Scan for the cell matching the given text and deliver its (x, y) coordinate at center. 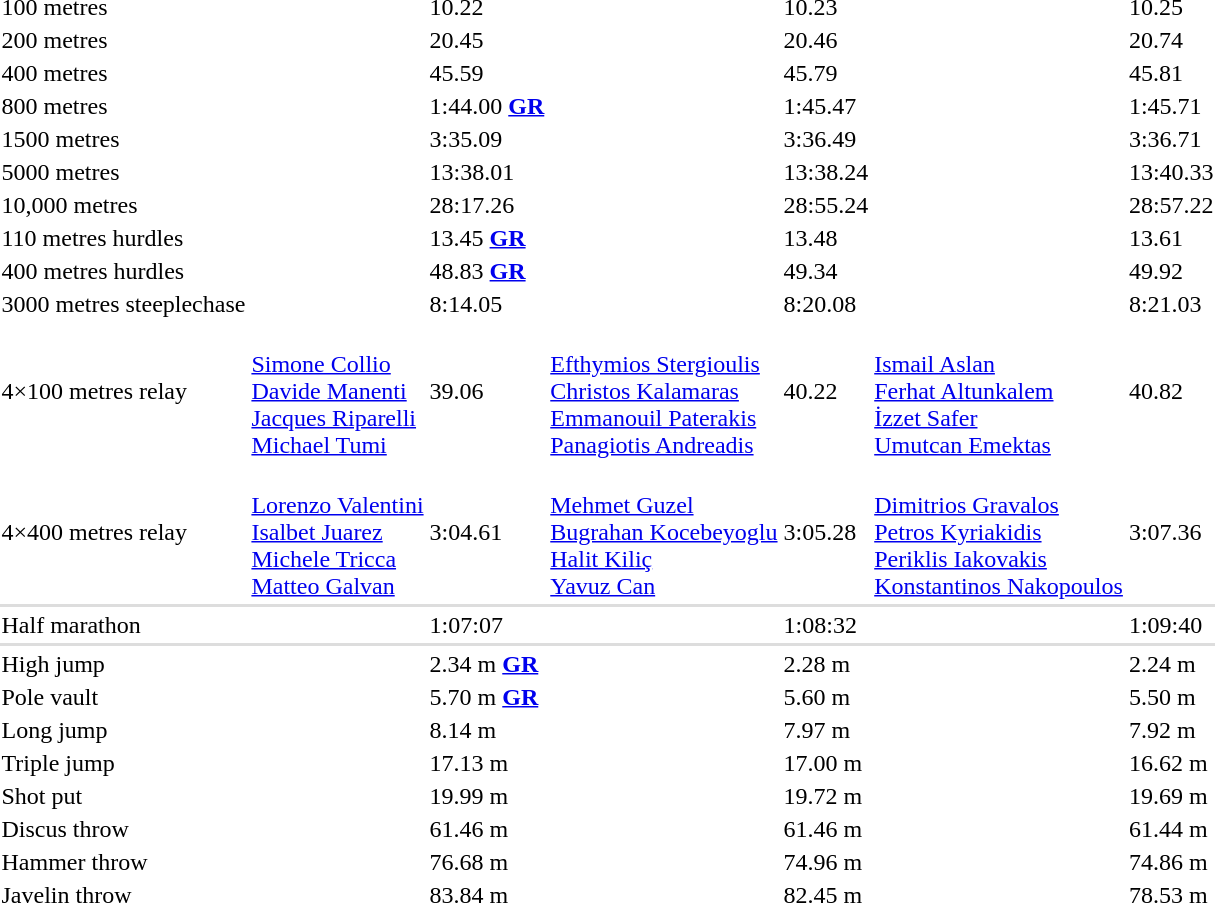
10,000 metres (124, 205)
40.82 (1171, 391)
1:45.71 (1171, 106)
Triple jump (124, 763)
74.96 m (826, 862)
1:08:32 (826, 625)
16.62 m (1171, 763)
Hammer throw (124, 862)
Lorenzo ValentiniIsalbet JuarezMichele TriccaMatteo Galvan (338, 532)
45.81 (1171, 73)
5.50 m (1171, 697)
7.97 m (826, 730)
8:14.05 (487, 304)
Shot put (124, 796)
20.45 (487, 40)
110 metres hurdles (124, 238)
45.59 (487, 73)
45.79 (826, 73)
4×100 metres relay (124, 391)
40.22 (826, 391)
49.92 (1171, 271)
19.72 m (826, 796)
Simone CollioDavide ManentiJacques RiparelliMichael Tumi (338, 391)
28:17.26 (487, 205)
200 metres (124, 40)
Ismail AslanFerhat Altunkalemİzzet SaferUmutcan Emektas (999, 391)
2.28 m (826, 664)
Half marathon (124, 625)
13:40.33 (1171, 172)
2.24 m (1171, 664)
1500 metres (124, 139)
800 metres (124, 106)
39.06 (487, 391)
Discus throw (124, 829)
13.45 GR (487, 238)
4×400 metres relay (124, 532)
1:09:40 (1171, 625)
1:44.00 GR (487, 106)
400 metres (124, 73)
76.68 m (487, 862)
3:35.09 (487, 139)
20.46 (826, 40)
Pole vault (124, 697)
48.83 GR (487, 271)
3:04.61 (487, 532)
61.44 m (1171, 829)
2.34 m GR (487, 664)
17.13 m (487, 763)
3:07.36 (1171, 532)
400 metres hurdles (124, 271)
Long jump (124, 730)
8.14 m (487, 730)
13.48 (826, 238)
13.61 (1171, 238)
1:07:07 (487, 625)
High jump (124, 664)
13:38.01 (487, 172)
3:36.49 (826, 139)
1:45.47 (826, 106)
8:21.03 (1171, 304)
74.86 m (1171, 862)
8:20.08 (826, 304)
20.74 (1171, 40)
13:38.24 (826, 172)
Dimitrios GravalosPetros KyriakidisPeriklis IakovakisKonstantinos Nakopoulos (999, 532)
17.00 m (826, 763)
19.99 m (487, 796)
5.70 m GR (487, 697)
28:55.24 (826, 205)
3:05.28 (826, 532)
3000 metres steeplechase (124, 304)
3:36.71 (1171, 139)
28:57.22 (1171, 205)
Efthymios StergioulisChristos KalamarasEmmanouil PaterakisPanagiotis Andreadis (664, 391)
Mehmet GuzelBugrahan KocebeyogluHalit KiliçYavuz Can (664, 532)
5000 metres (124, 172)
49.34 (826, 271)
19.69 m (1171, 796)
5.60 m (826, 697)
7.92 m (1171, 730)
